Locate the cell with the specified text and output its (X, Y) center coordinate. 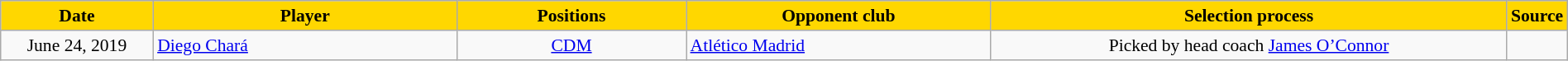
June 24, 2019 (77, 45)
Selection process (1249, 16)
Date (77, 16)
CDM (571, 45)
Opponent club (839, 16)
Atlético Madrid (839, 45)
Diego Chará (304, 45)
Player (304, 16)
Picked by head coach James O’Connor (1249, 45)
Positions (571, 16)
Source (1537, 16)
